Output the [X, Y] coordinate of the center of the cell containing the given text.  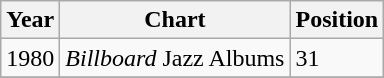
Billboard Jazz Albums [175, 58]
Chart [175, 20]
Position [337, 20]
31 [337, 58]
Year [30, 20]
1980 [30, 58]
